Return the [X, Y] coordinate for the center point of the cell that contains the specified text.  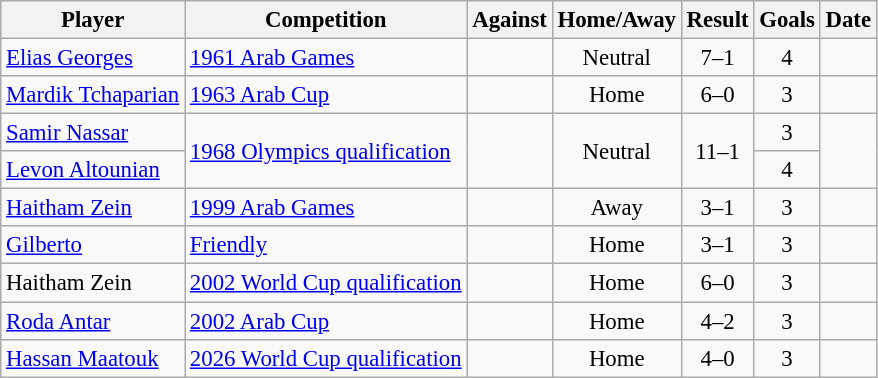
2002 Arab Cup [326, 321]
Roda Antar [93, 321]
Samir Nassar [93, 133]
1963 Arab Cup [326, 95]
Friendly [326, 245]
4–2 [718, 321]
Home/Away [616, 20]
Competition [326, 20]
Result [718, 20]
11–1 [718, 152]
1968 Olympics qualification [326, 152]
Mardik Tchaparian [93, 95]
2026 World Cup qualification [326, 358]
2002 World Cup qualification [326, 283]
1961 Arab Games [326, 58]
Goals [787, 20]
Against [510, 20]
1999 Arab Games [326, 208]
Elias Georges [93, 58]
Player [93, 20]
4–0 [718, 358]
Levon Altounian [93, 170]
Date [848, 20]
Hassan Maatouk [93, 358]
7–1 [718, 58]
Away [616, 208]
Gilberto [93, 245]
